From the cell containing the given text, extract its center point as [x, y] coordinate. 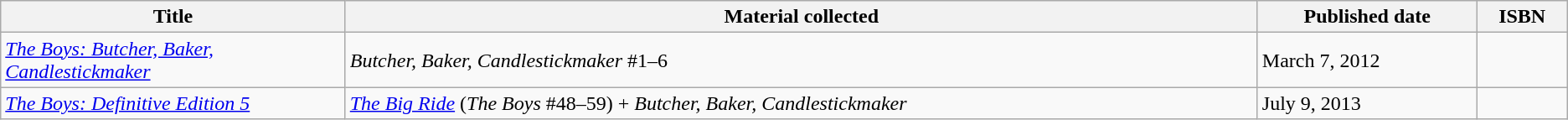
July 9, 2013 [1367, 103]
The Boys: Butcher, Baker, Candlestickmaker [173, 60]
Material collected [801, 17]
Butcher, Baker, Candlestickmaker #1–6 [801, 60]
ISBN [1522, 17]
Published date [1367, 17]
The Boys: Definitive Edition 5 [173, 103]
Title [173, 17]
March 7, 2012 [1367, 60]
The Big Ride (The Boys #48–59) + Butcher, Baker, Candlestickmaker [801, 103]
